Extract the [x, y] coordinate from the center of the cell holding the provided text.  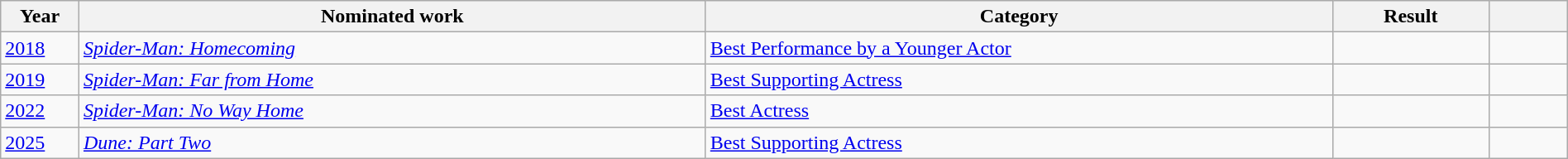
Best Performance by a Younger Actor [1019, 48]
2018 [40, 48]
Best Actress [1019, 111]
2019 [40, 79]
Dune: Part Two [392, 142]
Year [40, 17]
Nominated work [392, 17]
Spider-Man: Far from Home [392, 79]
2022 [40, 111]
Spider-Man: Homecoming [392, 48]
Spider-Man: No Way Home [392, 111]
2025 [40, 142]
Category [1019, 17]
Result [1411, 17]
